Detect which cell encompasses the target text, then output its (x, y) center coordinate. 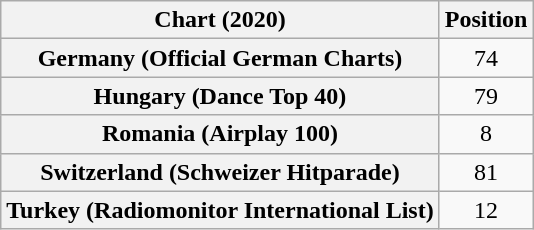
79 (486, 96)
74 (486, 58)
Position (486, 20)
Turkey (Radiomonitor International List) (220, 210)
Switzerland (Schweizer Hitparade) (220, 172)
Hungary (Dance Top 40) (220, 96)
Romania (Airplay 100) (220, 134)
12 (486, 210)
Chart (2020) (220, 20)
81 (486, 172)
Germany (Official German Charts) (220, 58)
8 (486, 134)
